Identify which cell holds the provided text, then report its [X, Y] central coordinate. 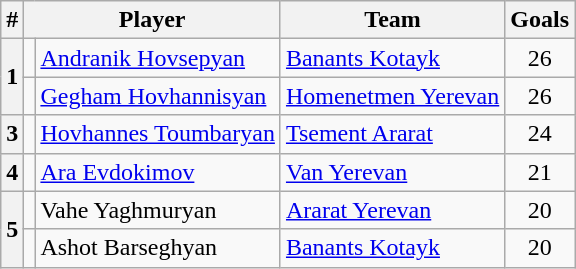
1 [12, 77]
Ara Evdokimov [158, 172]
4 [12, 172]
Homenetmen Yerevan [392, 96]
Andranik Hovsepyan [158, 58]
Van Yerevan [392, 172]
Vahe Yaghmuryan [158, 210]
Tsement Ararat [392, 134]
Team [392, 20]
3 [12, 134]
Gegham Hovhannisyan [158, 96]
Hovhannes Toumbaryan [158, 134]
21 [540, 172]
# [12, 20]
24 [540, 134]
Ararat Yerevan [392, 210]
Goals [540, 20]
Ashot Barseghyan [158, 248]
Player [152, 20]
5 [12, 229]
